Determine the (x, y) coordinate at the center of the cell enclosing the given text.  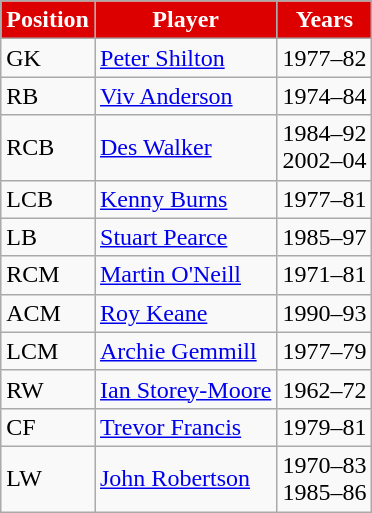
Player (185, 20)
Years (324, 20)
1979–81 (324, 427)
CF (48, 427)
RCB (48, 148)
Position (48, 20)
Trevor Francis (185, 427)
1984–922002–04 (324, 148)
LW (48, 478)
1970–83 1985–86 (324, 478)
John Robertson (185, 478)
Roy Keane (185, 313)
1977–79 (324, 351)
LB (48, 237)
Archie Gemmill (185, 351)
1971–81 (324, 275)
LCB (48, 199)
Ian Storey-Moore (185, 389)
1974–84 (324, 96)
GK (48, 58)
RW (48, 389)
1977–81 (324, 199)
1977–82 (324, 58)
RB (48, 96)
Peter Shilton (185, 58)
ACM (48, 313)
Martin O'Neill (185, 275)
1990–93 (324, 313)
Stuart Pearce (185, 237)
RCM (48, 275)
Viv Anderson (185, 96)
Kenny Burns (185, 199)
1962–72 (324, 389)
LCM (48, 351)
Des Walker (185, 148)
1985–97 (324, 237)
